Return (x, y) of the center of cell containing provided text 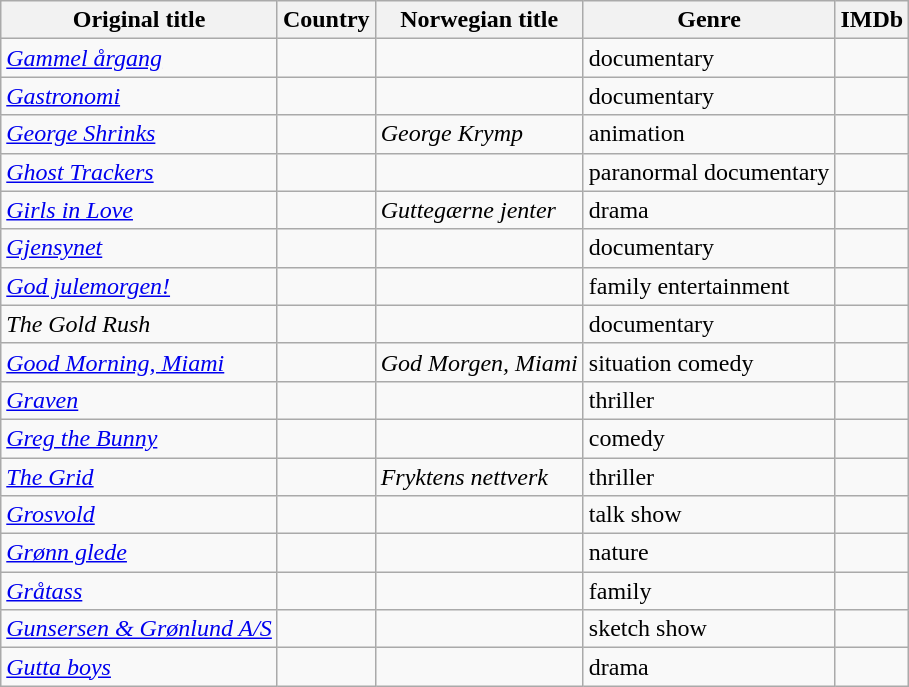
Greg the Bunny (140, 438)
Gutta boys (140, 667)
Fryktens nettverk (479, 477)
Original title (140, 20)
talk show (709, 515)
The Grid (140, 477)
family (709, 591)
Gunsersen & Grønlund A/S (140, 629)
animation (709, 134)
Genre (709, 20)
Gastronomi (140, 96)
Good Morning, Miami (140, 362)
Grosvold (140, 515)
God julemorgen! (140, 286)
Norwegian title (479, 20)
Gjensynet (140, 248)
Graven (140, 400)
Guttegærne jenter (479, 210)
Girls in Love (140, 210)
Country (326, 20)
family entertainment (709, 286)
IMDb (872, 20)
nature (709, 553)
Gråtass (140, 591)
The Gold Rush (140, 324)
Ghost Trackers (140, 172)
sketch show (709, 629)
God Morgen, Miami (479, 362)
Grønn glede (140, 553)
George Krymp (479, 134)
Gammel årgang (140, 58)
comedy (709, 438)
George Shrinks (140, 134)
paranormal documentary (709, 172)
situation comedy (709, 362)
